Return [X, Y] of the center of cell containing provided text 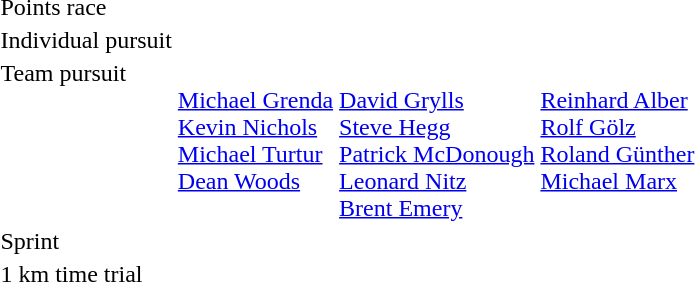
David GryllsSteve HeggPatrick McDonoughLeonard NitzBrent Emery [437, 140]
Michael GrendaKevin NicholsMichael TurturDean Woods [255, 140]
